Provide the [x, y] coordinate of the cell's center where the given text is located.  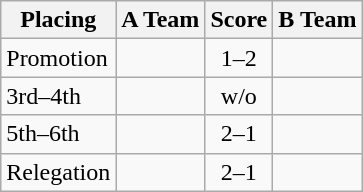
A Team [160, 20]
Promotion [58, 58]
Score [239, 20]
1–2 [239, 58]
3rd–4th [58, 96]
Relegation [58, 172]
B Team [318, 20]
w/o [239, 96]
5th–6th [58, 134]
Placing [58, 20]
